Find where the given text appears and provide that cell's center as [x, y] coordinate. 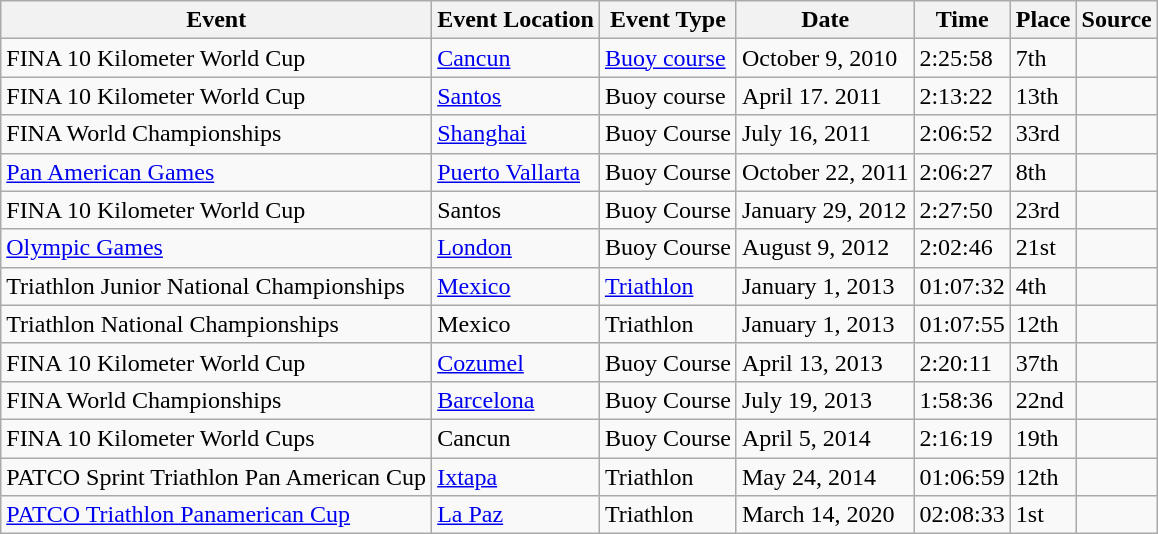
Ixtapa [516, 477]
Cozumel [516, 362]
Event Location [516, 20]
October 9, 2010 [824, 58]
Triathlon Junior National Championships [216, 286]
2:06:52 [962, 134]
July 19, 2013 [824, 400]
April 17. 2011 [824, 96]
01:07:55 [962, 324]
2:25:58 [962, 58]
Time [962, 20]
April 13, 2013 [824, 362]
January 29, 2012 [824, 210]
2:13:22 [962, 96]
2:16:19 [962, 438]
Shanghai [516, 134]
PATCO Sprint Triathlon Pan American Cup [216, 477]
May 24, 2014 [824, 477]
Source [1116, 20]
Event [216, 20]
2:27:50 [962, 210]
23rd [1043, 210]
13th [1043, 96]
21st [1043, 248]
March 14, 2020 [824, 515]
PATCO Triathlon Panamerican Cup [216, 515]
Triathlon National Championships [216, 324]
Date [824, 20]
22nd [1043, 400]
2:02:46 [962, 248]
Event Type [668, 20]
8th [1043, 172]
October 22, 2011 [824, 172]
1:58:36 [962, 400]
01:06:59 [962, 477]
July 16, 2011 [824, 134]
Pan American Games [216, 172]
2:20:11 [962, 362]
Place [1043, 20]
La Paz [516, 515]
4th [1043, 286]
33rd [1043, 134]
7th [1043, 58]
London [516, 248]
FINA 10 Kilometer World Cups [216, 438]
April 5, 2014 [824, 438]
Barcelona [516, 400]
02:08:33 [962, 515]
37th [1043, 362]
01:07:32 [962, 286]
August 9, 2012 [824, 248]
19th [1043, 438]
Olympic Games [216, 248]
2:06:27 [962, 172]
Puerto Vallarta [516, 172]
1st [1043, 515]
